Identify which cell holds the provided text, then report its [x, y] central coordinate. 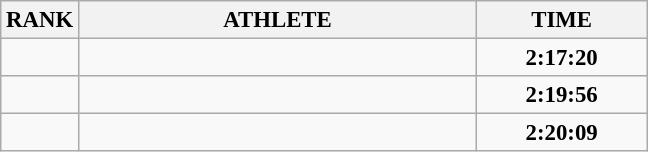
2:19:56 [562, 95]
2:17:20 [562, 58]
2:20:09 [562, 133]
RANK [40, 20]
TIME [562, 20]
ATHLETE [277, 20]
